Scan for the cell matching the given text and deliver its (X, Y) coordinate at center. 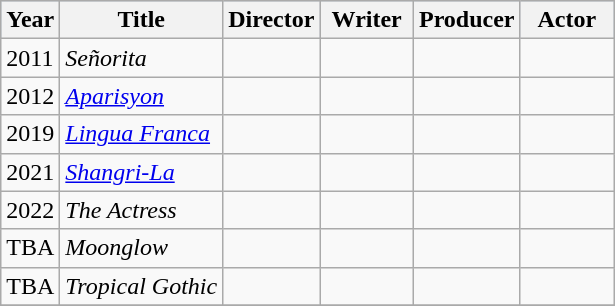
Year (30, 20)
Aparisyon (142, 96)
2021 (30, 172)
Writer (367, 20)
2019 (30, 134)
Director (272, 20)
Shangri-La (142, 172)
Title (142, 20)
2012 (30, 96)
Tropical Gothic (142, 286)
The Actress (142, 210)
Lingua Franca (142, 134)
Señorita (142, 58)
Producer (466, 20)
Actor (567, 20)
Moonglow (142, 248)
2022 (30, 210)
2011 (30, 58)
